For the text-containing cell, return its midpoint in (x, y) coordinate format. 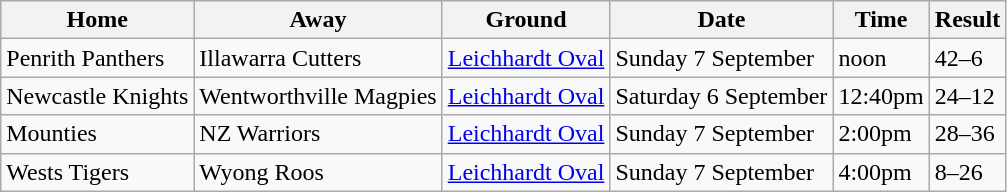
Wentworthville Magpies (318, 96)
2:00pm (881, 134)
Saturday 6 September (722, 96)
Ground (526, 20)
Time (881, 20)
Newcastle Knights (98, 96)
Away (318, 20)
8–26 (967, 172)
Illawarra Cutters (318, 58)
noon (881, 58)
24–12 (967, 96)
Wests Tigers (98, 172)
Wyong Roos (318, 172)
12:40pm (881, 96)
NZ Warriors (318, 134)
Mounties (98, 134)
42–6 (967, 58)
Penrith Panthers (98, 58)
4:00pm (881, 172)
Date (722, 20)
Result (967, 20)
Home (98, 20)
28–36 (967, 134)
